Extract the (X, Y) coordinate from the center of the cell holding the provided text.  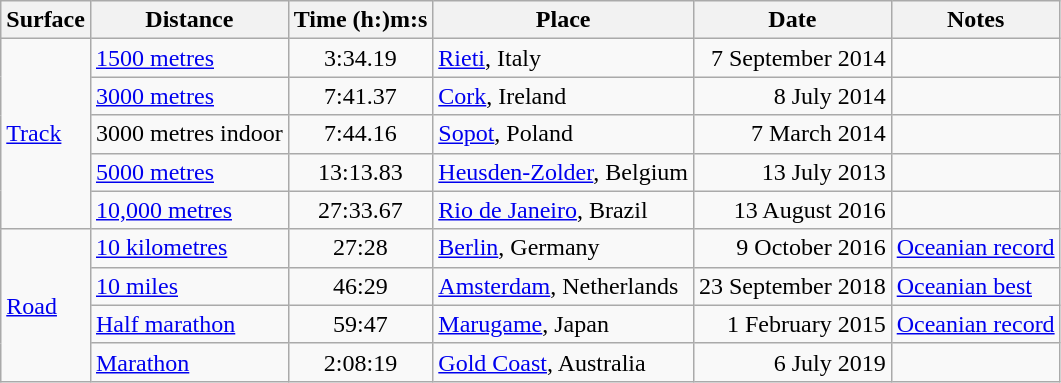
7:44.16 (360, 134)
Berlin, Germany (564, 248)
Rieti, Italy (564, 58)
Cork, Ireland (564, 96)
23 September 2018 (792, 286)
7 September 2014 (792, 58)
10 kilometres (189, 248)
8 July 2014 (792, 96)
1 February 2015 (792, 324)
Rio de Janeiro, Brazil (564, 210)
27:28 (360, 248)
Track (46, 134)
Amsterdam, Netherlands (564, 286)
27:33.67 (360, 210)
Date (792, 20)
3000 metres (189, 96)
7:41.37 (360, 96)
Time (h:)m:s (360, 20)
Sopot, Poland (564, 134)
13:13.83 (360, 172)
Marugame, Japan (564, 324)
Road (46, 305)
10 miles (189, 286)
10,000 metres (189, 210)
Heusden-Zolder, Belgium (564, 172)
Marathon (189, 362)
46:29 (360, 286)
Gold Coast, Australia (564, 362)
13 August 2016 (792, 210)
7 March 2014 (792, 134)
Place (564, 20)
59:47 (360, 324)
Oceanian best (976, 286)
3000 metres indoor (189, 134)
Notes (976, 20)
Surface (46, 20)
2:08:19 (360, 362)
9 October 2016 (792, 248)
Half marathon (189, 324)
6 July 2019 (792, 362)
3:34.19 (360, 58)
Distance (189, 20)
1500 metres (189, 58)
13 July 2013 (792, 172)
5000 metres (189, 172)
